Return (x, y) of the center of cell containing provided text 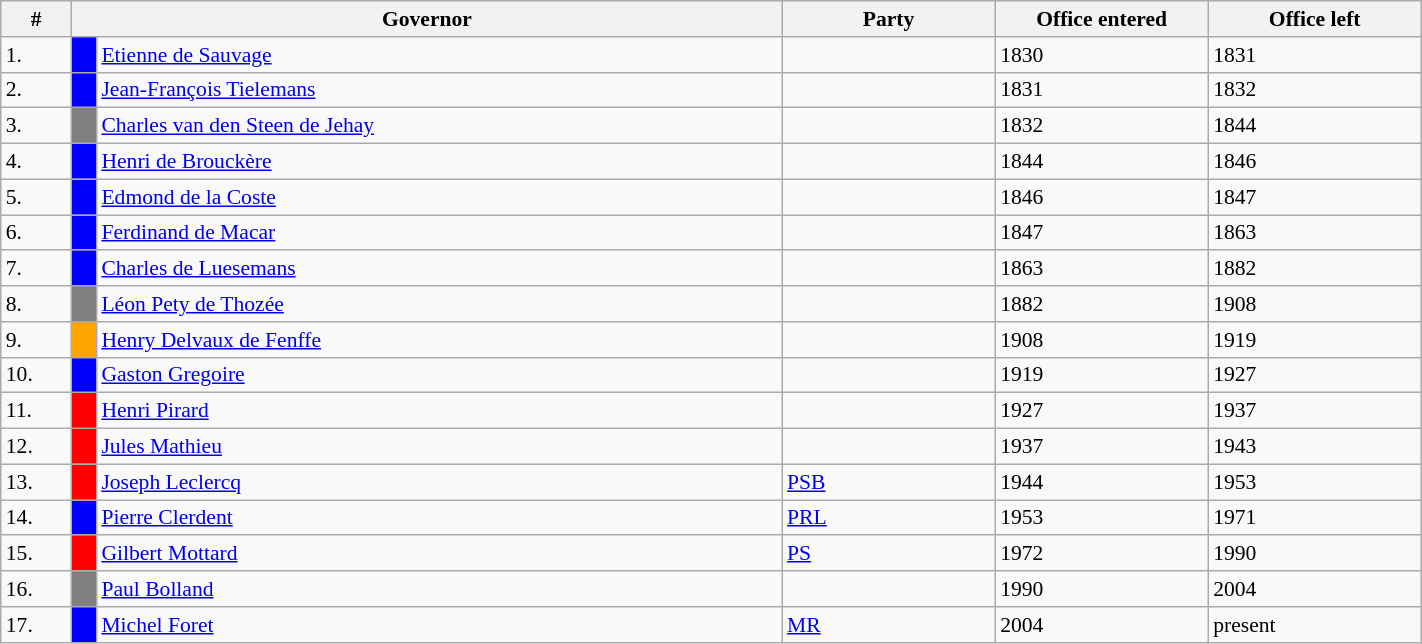
1830 (1102, 55)
Michel Foret (439, 625)
Etienne de Sauvage (439, 55)
1. (36, 55)
Joseph Leclercq (439, 482)
MR (888, 625)
3. (36, 126)
Gaston Gregoire (439, 375)
Charles van den Steen de Jehay (439, 126)
17. (36, 625)
PRL (888, 518)
Henri Pirard (439, 411)
Jean-François Tielemans (439, 90)
PSB (888, 482)
1972 (1102, 554)
Ferdinand de Macar (439, 233)
PS (888, 554)
1944 (1102, 482)
Party (888, 19)
Charles de Luesemans (439, 269)
2. (36, 90)
Governor (427, 19)
1971 (1314, 518)
13. (36, 482)
8. (36, 304)
1943 (1314, 447)
10. (36, 375)
7. (36, 269)
14. (36, 518)
4. (36, 162)
Gilbert Mottard (439, 554)
Henry Delvaux de Fenffe (439, 340)
Office entered (1102, 19)
16. (36, 589)
12. (36, 447)
present (1314, 625)
Edmond de la Coste (439, 197)
Pierre Clerdent (439, 518)
11. (36, 411)
15. (36, 554)
6. (36, 233)
Paul Bolland (439, 589)
9. (36, 340)
Office left (1314, 19)
Léon Pety de Thozée (439, 304)
# (36, 19)
Henri de Brouckère (439, 162)
Jules Mathieu (439, 447)
5. (36, 197)
